Output the [x, y] coordinate of the center of the cell containing the given text.  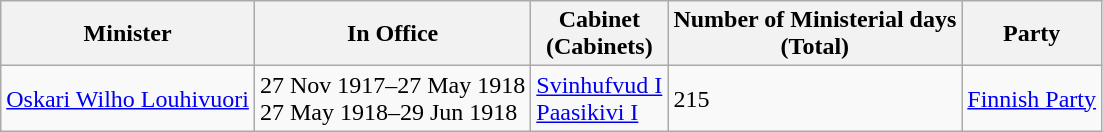
Oskari Wilho Louhivuori [128, 98]
Minister [128, 34]
Svinhufvud IPaasikivi I [600, 98]
27 Nov 1917–27 May 191827 May 1918–29 Jun 1918 [392, 98]
Cabinet(Cabinets) [600, 34]
215 [815, 98]
Number of Ministerial days (Total) [815, 34]
Party [1032, 34]
In Office [392, 34]
Finnish Party [1032, 98]
